Capture the cell that displays the provided text and extract its [x, y] central coordinate. 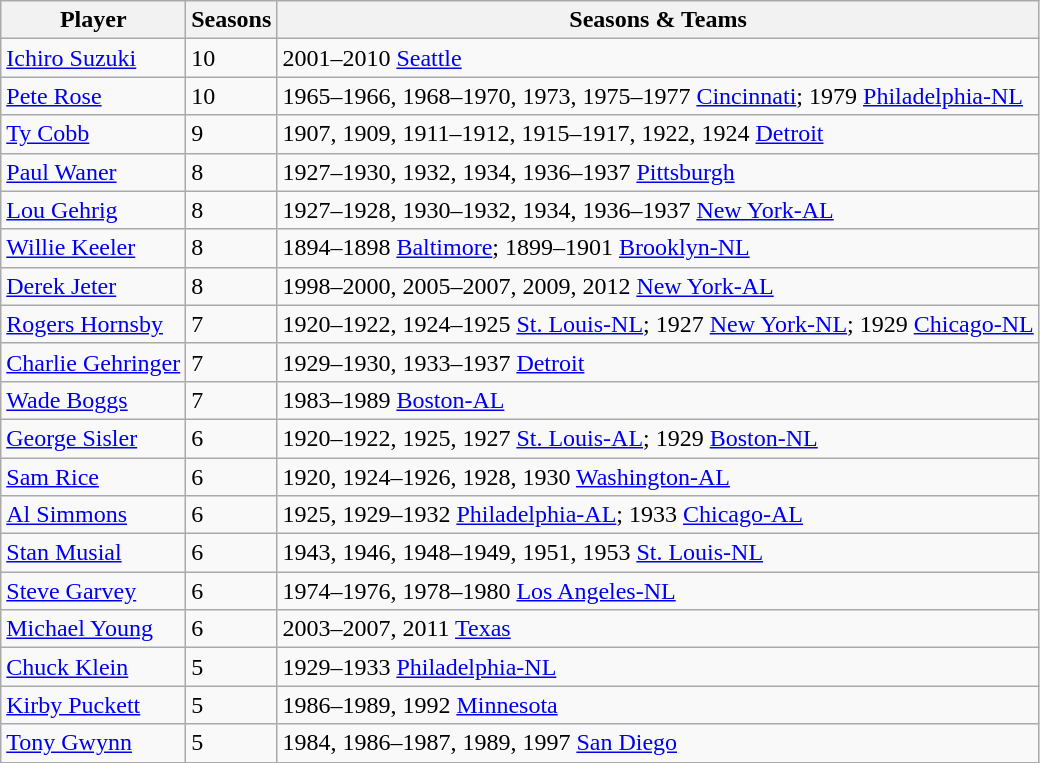
1907, 1909, 1911–1912, 1915–1917, 1922, 1924 Detroit [658, 134]
Tony Gwynn [94, 743]
1920–1922, 1924–1925 St. Louis-NL; 1927 New York-NL; 1929 Chicago-NL [658, 324]
1894–1898 Baltimore; 1899–1901 Brooklyn-NL [658, 248]
1920, 1924–1926, 1928, 1930 Washington-AL [658, 477]
1974–1976, 1978–1980 Los Angeles-NL [658, 591]
1929–1933 Philadelphia-NL [658, 667]
9 [232, 134]
Ty Cobb [94, 134]
Kirby Puckett [94, 705]
2001–2010 Seattle [658, 58]
Derek Jeter [94, 286]
Seasons [232, 20]
1998–2000, 2005–2007, 2009, 2012 New York-AL [658, 286]
Chuck Klein [94, 667]
1925, 1929–1932 Philadelphia-AL; 1933 Chicago-AL [658, 515]
Steve Garvey [94, 591]
1943, 1946, 1948–1949, 1951, 1953 St. Louis-NL [658, 553]
Charlie Gehringer [94, 362]
1927–1928, 1930–1932, 1934, 1936–1937 New York-AL [658, 210]
Paul Waner [94, 172]
Stan Musial [94, 553]
Michael Young [94, 629]
2003–2007, 2011 Texas [658, 629]
Willie Keeler [94, 248]
Sam Rice [94, 477]
Seasons & Teams [658, 20]
Wade Boggs [94, 400]
1984, 1986–1987, 1989, 1997 San Diego [658, 743]
Rogers Hornsby [94, 324]
1983–1989 Boston-AL [658, 400]
1986–1989, 1992 Minnesota [658, 705]
1929–1930, 1933–1937 Detroit [658, 362]
Player [94, 20]
1965–1966, 1968–1970, 1973, 1975–1977 Cincinnati; 1979 Philadelphia-NL [658, 96]
Pete Rose [94, 96]
Ichiro Suzuki [94, 58]
George Sisler [94, 438]
Lou Gehrig [94, 210]
Al Simmons [94, 515]
1920–1922, 1925, 1927 St. Louis-AL; 1929 Boston-NL [658, 438]
1927–1930, 1932, 1934, 1936–1937 Pittsburgh [658, 172]
